Capture the cell that displays the provided text and extract its [x, y] central coordinate. 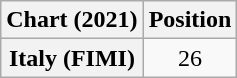
Position [190, 20]
Chart (2021) [72, 20]
Italy (FIMI) [72, 58]
26 [190, 58]
